Pinpoint the cell where the given text exists, returning its [X, Y] midpoint coordinate. 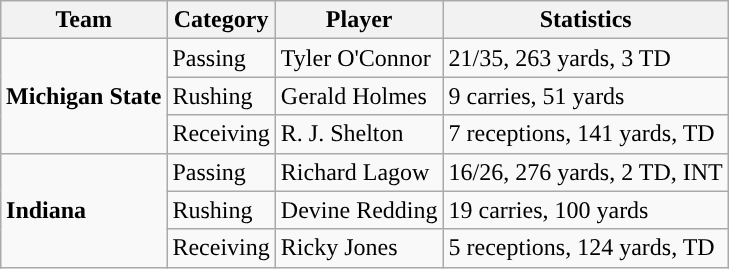
16/26, 276 yards, 2 TD, INT [586, 172]
Michigan State [84, 96]
Richard Lagow [359, 172]
19 carries, 100 yards [586, 210]
Team [84, 20]
Indiana [84, 210]
9 carries, 51 yards [586, 96]
Ricky Jones [359, 248]
21/35, 263 yards, 3 TD [586, 58]
Player [359, 20]
5 receptions, 124 yards, TD [586, 248]
7 receptions, 141 yards, TD [586, 134]
Devine Redding [359, 210]
Tyler O'Connor [359, 58]
R. J. Shelton [359, 134]
Category [221, 20]
Statistics [586, 20]
Gerald Holmes [359, 96]
